For the text-containing cell, return its midpoint in [x, y] coordinate format. 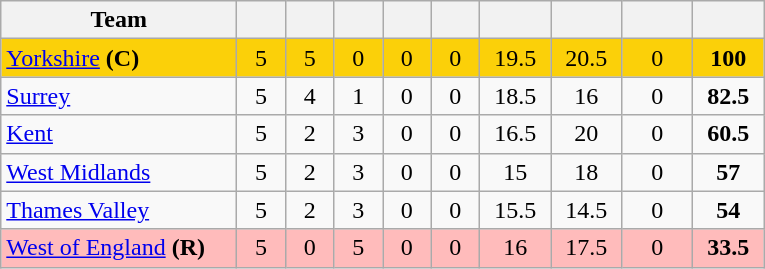
1 [358, 96]
Kent [119, 134]
16.5 [516, 134]
54 [728, 210]
18.5 [516, 96]
100 [728, 58]
20 [586, 134]
57 [728, 172]
Surrey [119, 96]
Team [119, 20]
19.5 [516, 58]
15.5 [516, 210]
Thames Valley [119, 210]
18 [586, 172]
33.5 [728, 248]
17.5 [586, 248]
West of England (R) [119, 248]
60.5 [728, 134]
14.5 [586, 210]
4 [310, 96]
West Midlands [119, 172]
82.5 [728, 96]
20.5 [586, 58]
15 [516, 172]
Yorkshire (C) [119, 58]
